Scan for the cell matching the given text and deliver its [x, y] coordinate at center. 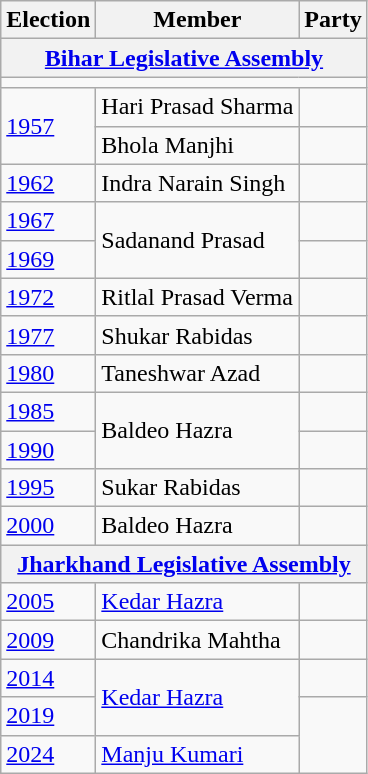
1969 [48, 259]
2005 [48, 602]
1985 [48, 411]
Sukar Rabidas [198, 488]
Chandrika Mahtha [198, 640]
Manju Kumari [198, 754]
2024 [48, 754]
Jharkhand Legislative Assembly [184, 564]
2014 [48, 678]
Indra Narain Singh [198, 183]
1995 [48, 488]
Ritlal Prasad Verma [198, 297]
1967 [48, 221]
Party [333, 20]
1990 [48, 449]
2009 [48, 640]
Member [198, 20]
Election [48, 20]
1972 [48, 297]
Sadanand Prasad [198, 240]
Hari Prasad Sharma [198, 107]
Shukar Rabidas [198, 335]
1957 [48, 126]
1980 [48, 373]
2000 [48, 526]
1962 [48, 183]
1977 [48, 335]
Bhola Manjhi [198, 145]
2019 [48, 716]
Taneshwar Azad [198, 373]
Bihar Legislative Assembly [184, 58]
